Return [x, y] of the center of cell containing provided text 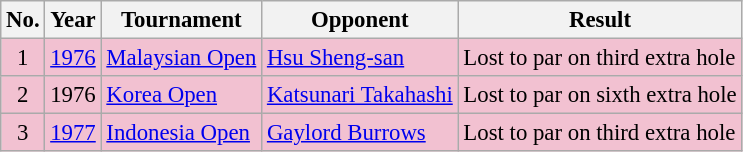
Katsunari Takahashi [360, 95]
No. [23, 20]
Year [73, 20]
Gaylord Burrows [360, 133]
1977 [73, 133]
Lost to par on sixth extra hole [600, 95]
2 [23, 95]
Hsu Sheng-san [360, 58]
1 [23, 58]
Opponent [360, 20]
Korea Open [182, 95]
Tournament [182, 20]
Malaysian Open [182, 58]
Indonesia Open [182, 133]
Result [600, 20]
3 [23, 133]
